Output the (X, Y) coordinate of the center of the cell containing the given text.  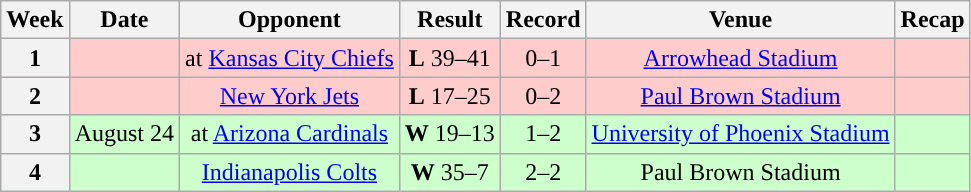
4 (35, 172)
Date (124, 20)
0–1 (543, 58)
Arrowhead Stadium (740, 58)
2 (35, 96)
Record (543, 20)
Week (35, 20)
L 39–41 (450, 58)
Recap (932, 20)
1–2 (543, 134)
L 17–25 (450, 96)
Opponent (290, 20)
Venue (740, 20)
Indianapolis Colts (290, 172)
W 35–7 (450, 172)
2–2 (543, 172)
at Kansas City Chiefs (290, 58)
W 19–13 (450, 134)
1 (35, 58)
3 (35, 134)
0–2 (543, 96)
New York Jets (290, 96)
August 24 (124, 134)
Result (450, 20)
University of Phoenix Stadium (740, 134)
at Arizona Cardinals (290, 134)
